Find where the given text appears and provide that cell's center as (X, Y) coordinate. 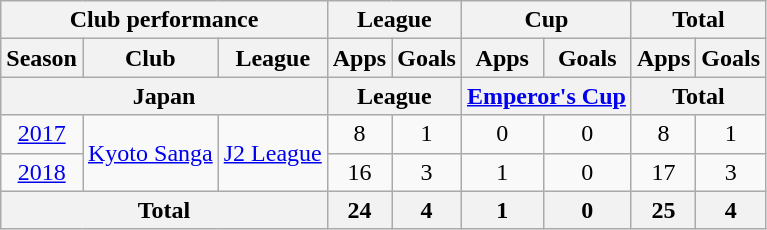
J2 League (272, 153)
Club performance (164, 20)
2017 (42, 134)
24 (359, 210)
Japan (164, 96)
25 (663, 210)
16 (359, 172)
Season (42, 58)
Emperor's Cup (546, 96)
17 (663, 172)
Cup (546, 20)
Club (150, 58)
Kyoto Sanga (150, 153)
2018 (42, 172)
